Extract the [X, Y] coordinate from the center of the cell holding the provided text.  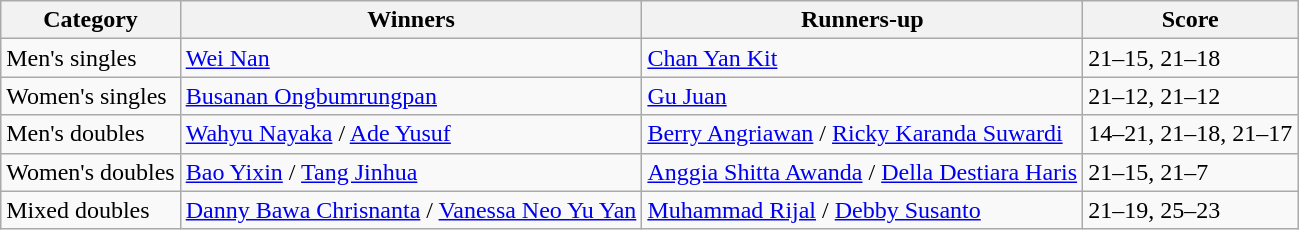
Chan Yan Kit [862, 58]
Women's doubles [90, 172]
Runners-up [862, 20]
Category [90, 20]
Score [1190, 20]
Men's singles [90, 58]
14–21, 21–18, 21–17 [1190, 134]
21–19, 25–23 [1190, 210]
Mixed doubles [90, 210]
Muhammad Rijal / Debby Susanto [862, 210]
Wei Nan [411, 58]
Anggia Shitta Awanda / Della Destiara Haris [862, 172]
Wahyu Nayaka / Ade Yusuf [411, 134]
Winners [411, 20]
Danny Bawa Chrisnanta / Vanessa Neo Yu Yan [411, 210]
21–15, 21–18 [1190, 58]
Busanan Ongbumrungpan [411, 96]
Women's singles [90, 96]
Gu Juan [862, 96]
21–12, 21–12 [1190, 96]
Bao Yixin / Tang Jinhua [411, 172]
Berry Angriawan / Ricky Karanda Suwardi [862, 134]
21–15, 21–7 [1190, 172]
Men's doubles [90, 134]
